Output the [x, y] coordinate of the center of the cell containing the given text.  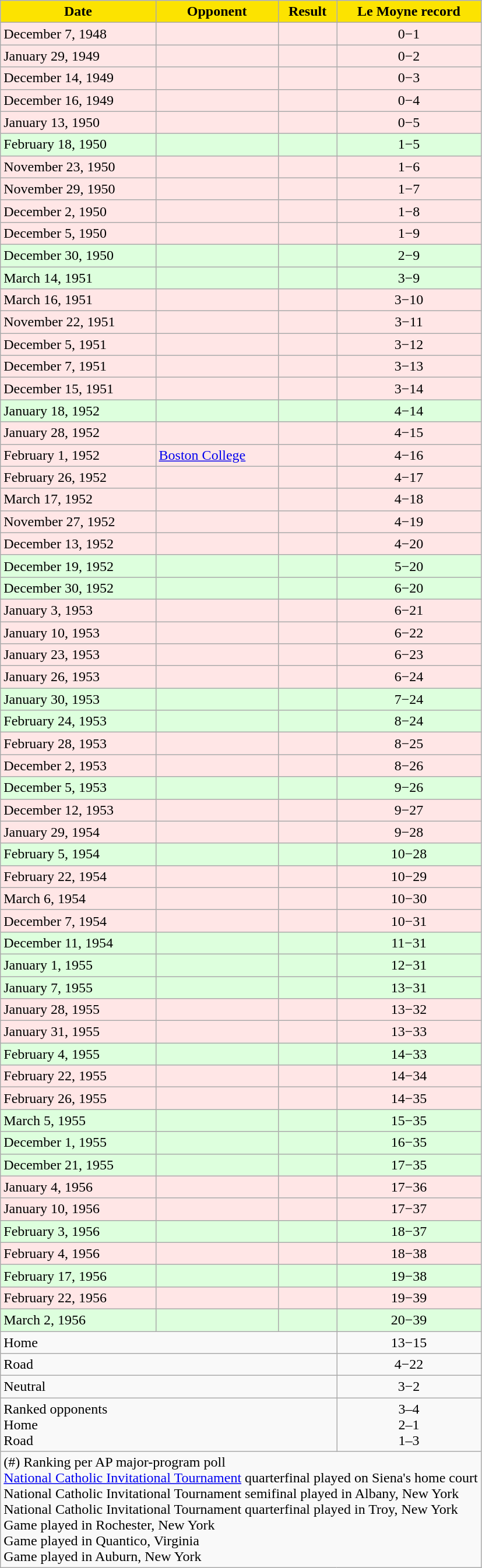
March 2, 1956 [78, 1320]
8−24 [409, 721]
January 1, 1955 [78, 965]
January 10, 1953 [78, 632]
0−5 [409, 122]
December 2, 1950 [78, 211]
1−5 [409, 145]
10−28 [409, 854]
1−8 [409, 211]
18−38 [409, 1253]
February 4, 1955 [78, 1054]
February 22, 1954 [78, 876]
January 10, 1956 [78, 1209]
13−32 [409, 1010]
January 29, 1949 [78, 56]
6−24 [409, 677]
19−39 [409, 1298]
Result [308, 12]
December 5, 1950 [78, 233]
8−26 [409, 766]
1−6 [409, 167]
3−9 [409, 278]
December 11, 1954 [78, 943]
January 30, 1953 [78, 699]
November 23, 1950 [78, 167]
March 5, 1955 [78, 1120]
3−13 [409, 367]
December 15, 1951 [78, 389]
4−16 [409, 455]
December 21, 1955 [78, 1165]
January 28, 1952 [78, 433]
2−9 [409, 255]
December 7, 1954 [78, 921]
February 18, 1950 [78, 145]
December 30, 1950 [78, 255]
February 4, 1956 [78, 1253]
12−31 [409, 965]
14−35 [409, 1098]
December 7, 1951 [78, 367]
3−10 [409, 300]
4−17 [409, 477]
Le Moyne record [409, 12]
13−31 [409, 988]
6−21 [409, 610]
December 16, 1949 [78, 100]
December 14, 1949 [78, 78]
3−12 [409, 344]
February 26, 1955 [78, 1098]
8−25 [409, 744]
December 2, 1953 [78, 766]
7−24 [409, 699]
December 7, 1948 [78, 34]
4−19 [409, 522]
December 30, 1952 [78, 588]
December 13, 1952 [78, 544]
13−15 [409, 1342]
January 7, 1955 [78, 988]
3−2 [409, 1387]
December 5, 1951 [78, 344]
February 3, 1956 [78, 1231]
January 13, 1950 [78, 122]
4−15 [409, 433]
0−2 [409, 56]
Neutral [169, 1387]
January 31, 1955 [78, 1032]
0−1 [409, 34]
10−29 [409, 876]
0−4 [409, 100]
January 3, 1953 [78, 610]
19−38 [409, 1275]
9−26 [409, 788]
March 16, 1951 [78, 300]
13−33 [409, 1032]
3−14 [409, 389]
14−34 [409, 1076]
February 5, 1954 [78, 854]
3–42–11–3 [409, 1425]
17−35 [409, 1165]
February 24, 1953 [78, 721]
Home [169, 1342]
3−11 [409, 322]
4−14 [409, 411]
January 29, 1954 [78, 832]
December 19, 1952 [78, 566]
Ranked opponents Home Road [169, 1425]
January 28, 1955 [78, 1010]
February 26, 1952 [78, 477]
10−31 [409, 921]
December 5, 1953 [78, 788]
6−20 [409, 588]
16−35 [409, 1143]
11−31 [409, 943]
15−35 [409, 1120]
4−18 [409, 499]
20−39 [409, 1320]
February 22, 1956 [78, 1298]
0−3 [409, 78]
March 14, 1951 [78, 278]
December 12, 1953 [78, 810]
4−20 [409, 544]
February 1, 1952 [78, 455]
5−20 [409, 566]
1−7 [409, 189]
November 27, 1952 [78, 522]
17−36 [409, 1187]
9−27 [409, 810]
9−28 [409, 832]
February 17, 1956 [78, 1275]
18−37 [409, 1231]
1−9 [409, 233]
March 6, 1954 [78, 898]
November 29, 1950 [78, 189]
January 4, 1956 [78, 1187]
6−23 [409, 655]
January 18, 1952 [78, 411]
14−33 [409, 1054]
17−37 [409, 1209]
February 22, 1955 [78, 1076]
4−22 [409, 1365]
Boston College [217, 455]
6−22 [409, 632]
February 28, 1953 [78, 744]
March 17, 1952 [78, 499]
Opponent [217, 12]
December 1, 1955 [78, 1143]
10−30 [409, 898]
Road [169, 1365]
November 22, 1951 [78, 322]
Date [78, 12]
January 23, 1953 [78, 655]
January 26, 1953 [78, 677]
